Identify which cell holds the provided text, then report its [x, y] central coordinate. 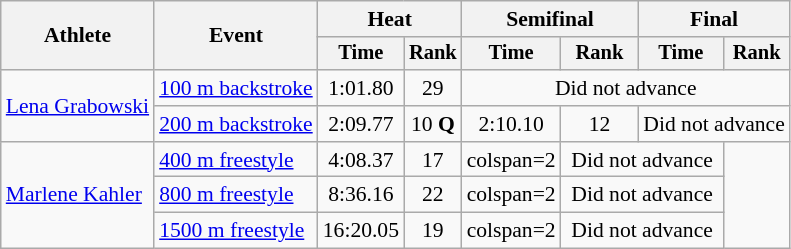
1500 m freestyle [236, 231]
Heat [390, 19]
10 Q [433, 124]
16:20.05 [361, 231]
17 [433, 160]
Athlete [78, 36]
2:09.77 [361, 124]
400 m freestyle [236, 160]
800 m freestyle [236, 195]
200 m backstroke [236, 124]
4:08.37 [361, 160]
Event [236, 36]
19 [433, 231]
100 m backstroke [236, 88]
8:36.16 [361, 195]
Semifinal [550, 19]
Final [714, 19]
22 [433, 195]
Lena Grabowski [78, 106]
Marlene Kahler [78, 196]
29 [433, 88]
1:01.80 [361, 88]
12 [600, 124]
2:10.10 [512, 124]
